Find where the given text appears and provide that cell's center as (X, Y) coordinate. 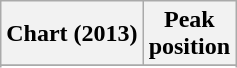
Chart (2013) (72, 34)
Peakposition (189, 34)
